Return the [x, y] coordinate for the center point of the cell that contains the specified text.  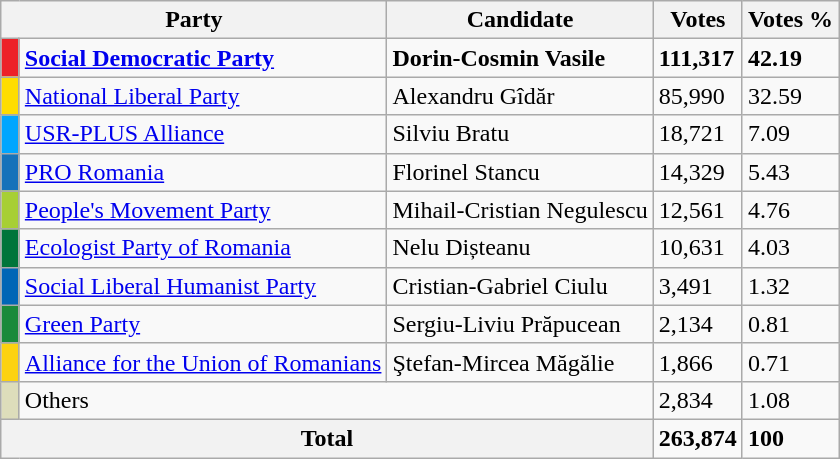
0.81 [790, 324]
Ştefan-Mircea Măgălie [520, 362]
1.08 [790, 400]
42.19 [790, 58]
14,329 [698, 172]
Alliance for the Union of Romanians [203, 362]
Ecologist Party of Romania [203, 248]
Dorin-Cosmin Vasile [520, 58]
1.32 [790, 286]
PRO Romania [203, 172]
Sergiu-Liviu Prăpucean [520, 324]
Alexandru Gîdăr [520, 96]
People's Movement Party [203, 210]
3,491 [698, 286]
2,134 [698, 324]
Mihail-Cristian Negulescu [520, 210]
Candidate [520, 20]
12,561 [698, 210]
Party [194, 20]
7.09 [790, 134]
Nelu Dișteanu [520, 248]
10,631 [698, 248]
Florinel Stancu [520, 172]
Social Liberal Humanist Party [203, 286]
Green Party [203, 324]
0.71 [790, 362]
USR-PLUS Alliance [203, 134]
1,866 [698, 362]
100 [790, 438]
National Liberal Party [203, 96]
2,834 [698, 400]
Cristian-Gabriel Ciulu [520, 286]
5.43 [790, 172]
Total [328, 438]
4.76 [790, 210]
Others [336, 400]
111,317 [698, 58]
18,721 [698, 134]
85,990 [698, 96]
Silviu Bratu [520, 134]
4.03 [790, 248]
Votes [698, 20]
263,874 [698, 438]
32.59 [790, 96]
Social Democratic Party [203, 58]
Votes % [790, 20]
